From the cell containing the given text, extract its center point as (X, Y) coordinate. 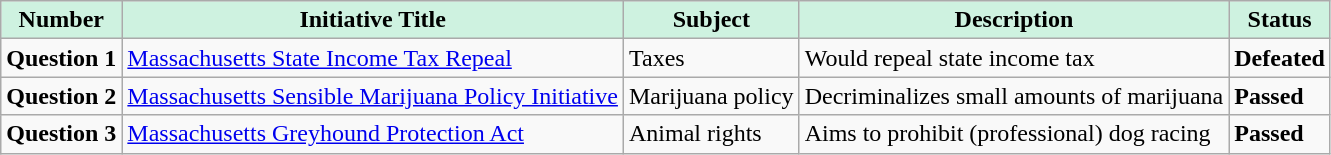
Animal rights (711, 134)
Description (1014, 20)
Question 1 (62, 58)
Status (1280, 20)
Question 3 (62, 134)
Massachusetts State Income Tax Repeal (373, 58)
Subject (711, 20)
Massachusetts Greyhound Protection Act (373, 134)
Defeated (1280, 58)
Massachusetts Sensible Marijuana Policy Initiative (373, 96)
Number (62, 20)
Taxes (711, 58)
Would repeal state income tax (1014, 58)
Marijuana policy (711, 96)
Question 2 (62, 96)
Aims to prohibit (professional) dog racing (1014, 134)
Decriminalizes small amounts of marijuana (1014, 96)
Initiative Title (373, 20)
